Locate the cell with the specified text and output its (x, y) center coordinate. 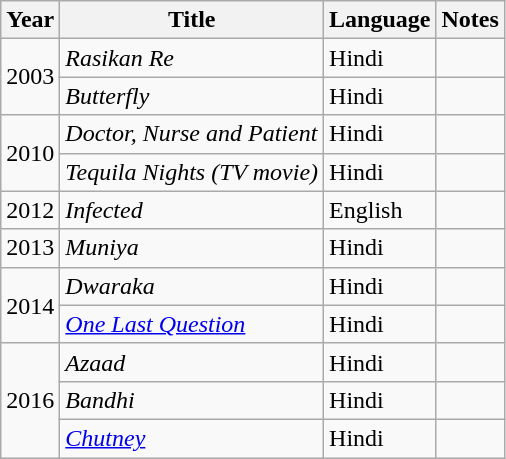
Chutney (192, 438)
Title (192, 20)
2003 (30, 77)
One Last Question (192, 324)
Dwaraka (192, 286)
Muniya (192, 248)
Notes (470, 20)
Azaad (192, 362)
Tequila Nights (TV movie) (192, 172)
2013 (30, 248)
Butterfly (192, 96)
2014 (30, 305)
Language (380, 20)
Rasikan Re (192, 58)
English (380, 210)
2016 (30, 400)
Bandhi (192, 400)
Doctor, Nurse and Patient (192, 134)
Year (30, 20)
Infected (192, 210)
2010 (30, 153)
2012 (30, 210)
